Provide the (X, Y) coordinate of the cell's center where the given text is located.  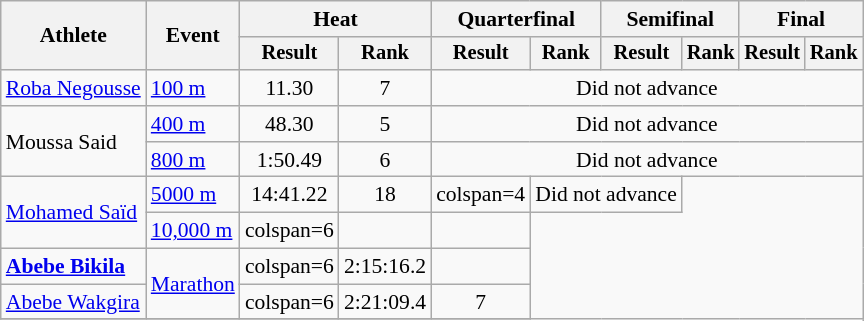
Athlete (74, 36)
Mohamed Saïd (74, 212)
2:15:16.2 (385, 267)
5 (385, 124)
2:21:09.4 (385, 302)
Quarterfinal (516, 19)
6 (385, 160)
Roba Negousse (74, 88)
Marathon (193, 284)
14:41.22 (290, 195)
Abebe Bikila (74, 267)
Heat (336, 19)
Abebe Wakgira (74, 302)
Semifinal (670, 19)
5000 m (193, 195)
Event (193, 36)
18 (385, 195)
1:50.49 (290, 160)
10,000 m (193, 231)
400 m (193, 124)
48.30 (290, 124)
100 m (193, 88)
800 m (193, 160)
Final (800, 19)
colspan=4 (480, 195)
Moussa Said (74, 142)
11.30 (290, 88)
